Scan for the cell matching the given text and deliver its (X, Y) coordinate at center. 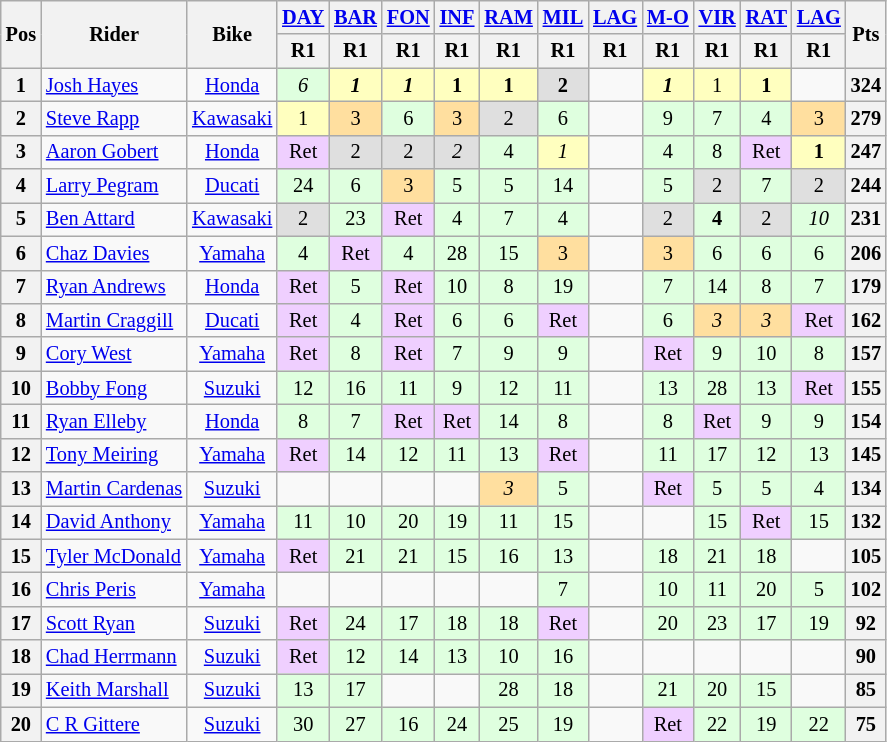
27 (356, 724)
Aaron Gobert (114, 152)
247 (866, 152)
132 (866, 522)
25 (508, 724)
154 (866, 421)
279 (866, 118)
Steve Rapp (114, 118)
206 (866, 253)
231 (866, 219)
INF (458, 17)
BAR (356, 17)
MIL (563, 17)
Chad Herrmann (114, 657)
Ryan Elleby (114, 421)
157 (866, 354)
Ryan Andrews (114, 287)
324 (866, 85)
90 (866, 657)
M-O (668, 17)
Martin Craggill (114, 320)
145 (866, 455)
Cory West (114, 354)
VIR (718, 17)
Bike (232, 34)
RAT (766, 17)
C R Gittere (114, 724)
DAY (303, 17)
134 (866, 489)
30 (303, 724)
162 (866, 320)
Pts (866, 34)
179 (866, 287)
85 (866, 690)
Ben Attard (114, 219)
Bobby Fong (114, 388)
Scott Ryan (114, 623)
Pos (21, 34)
Josh Hayes (114, 85)
155 (866, 388)
David Anthony (114, 522)
Rider (114, 34)
92 (866, 623)
244 (866, 186)
Chaz Davies (114, 253)
102 (866, 589)
Larry Pegram (114, 186)
105 (866, 556)
RAM (508, 17)
75 (866, 724)
Martin Cardenas (114, 489)
Keith Marshall (114, 690)
Chris Peris (114, 589)
Tyler McDonald (114, 556)
FON (408, 17)
Tony Meiring (114, 455)
